Pinpoint the cell where the given text exists, returning its (x, y) midpoint coordinate. 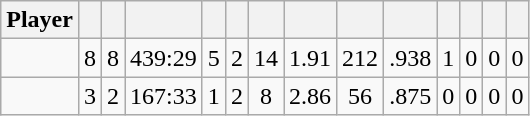
167:33 (164, 96)
.875 (410, 96)
2.86 (310, 96)
439:29 (164, 58)
3 (90, 96)
5 (214, 58)
14 (266, 58)
Player (40, 20)
56 (360, 96)
.938 (410, 58)
1.91 (310, 58)
212 (360, 58)
